For the text-containing cell, return its midpoint in [x, y] coordinate format. 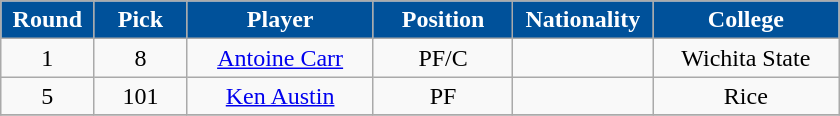
Rice [746, 96]
Wichita State [746, 58]
1 [48, 58]
Pick [140, 20]
Nationality [583, 20]
College [746, 20]
Antoine Carr [280, 58]
8 [140, 58]
PF/C [443, 58]
5 [48, 96]
Ken Austin [280, 96]
Round [48, 20]
Player [280, 20]
Position [443, 20]
PF [443, 96]
101 [140, 96]
